Determine the (x, y) coordinate at the center of the cell enclosing the given text.  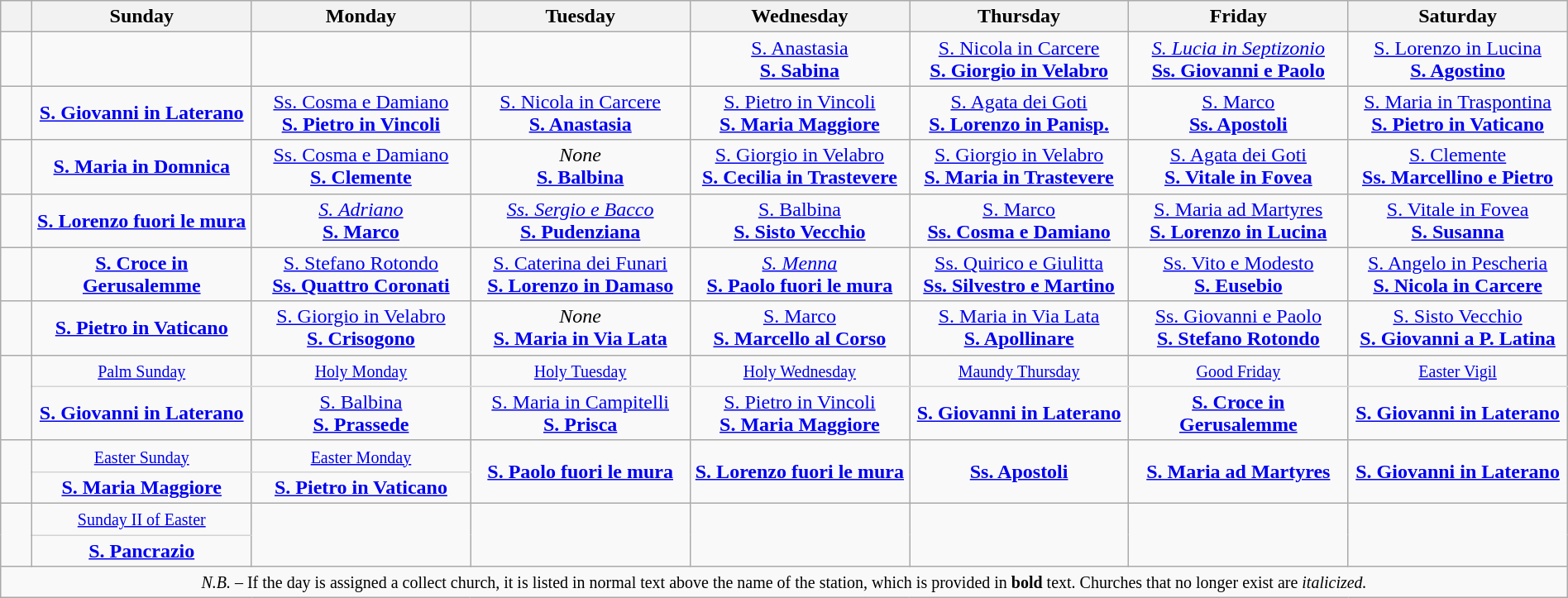
Easter Monday (361, 456)
S. Agata dei Goti S. Vitale in Fovea (1239, 167)
S. Maria in Via Lata S. Apollinare (1019, 328)
Maundy Thursday (1019, 371)
S. Maria ad Martyres S. Lorenzo in Lucina (1239, 220)
Easter Sunday (142, 456)
S. Maria in Campitelli S. Prisca (581, 414)
Palm Sunday (142, 371)
None S. Maria in Via Lata (581, 328)
S. Marco Ss. Cosma e Damiano (1019, 220)
S. Giorgio in Velabro S. Crisogono (361, 328)
S. Lorenzo in Lucina S. Agostino (1457, 60)
S. Menna S. Paolo fuori le mura (799, 275)
S. Balbina S. Prassede (361, 414)
S. Stefano Rotondo Ss. Quattro Coronati (361, 275)
S. Agata dei Goti S. Lorenzo in Panisp. (1019, 112)
Ss. Vito e Modesto S. Eusebio (1239, 275)
Holy Wednesday (799, 371)
S. Nicola in Carcere S. Giorgio in Velabro (1019, 60)
Sunday (142, 17)
S. Caterina dei Funari S. Lorenzo in Damaso (581, 275)
None S. Balbina (581, 167)
Ss. Apostoli (1019, 471)
Monday (361, 17)
S. Lucia in Septizonio Ss. Giovanni e Paolo (1239, 60)
S. Paolo fuori le mura (581, 471)
S. Marco S. Marcello al Corso (799, 328)
S. Adriano S. Marco (361, 220)
S. Maria in Traspontina S. Pietro in Vaticano (1457, 112)
Thursday (1019, 17)
Tuesday (581, 17)
S. Clemente Ss. Marcellino e Pietro (1457, 167)
S. Maria Maggiore (142, 487)
S. Vitale in Fovea S. Susanna (1457, 220)
S. Pancrazio (142, 550)
S. Marco Ss. Apostoli (1239, 112)
Ss. Quirico e Giulitta Ss. Silvestro e Martino (1019, 275)
Ss. Cosma e Damiano S. Pietro in Vincoli (361, 112)
S. Giorgio in Velabro S. Maria in Trastevere (1019, 167)
S. Giorgio in Velabro S. Cecilia in Trastevere (799, 167)
S. Balbina S. Sisto Vecchio (799, 220)
S. Maria ad Martyres (1239, 471)
Sunday II of Easter (142, 519)
S. Nicola in Carcere S. Anastasia (581, 112)
Holy Monday (361, 371)
Friday (1239, 17)
S. Sisto Vecchio S. Giovanni a P. Latina (1457, 328)
S. Angelo in Pescheria S. Nicola in Carcere (1457, 275)
S. Anastasia S. Sabina (799, 60)
Ss. Giovanni e Paolo S. Stefano Rotondo (1239, 328)
Ss. Sergio e Bacco S. Pudenziana (581, 220)
Holy Tuesday (581, 371)
Wednesday (799, 17)
Ss. Cosma e Damiano S. Clemente (361, 167)
Easter Vigil (1457, 371)
S. Maria in Domnica (142, 167)
Saturday (1457, 17)
Good Friday (1239, 371)
